Extract the [x, y] coordinate from the center of the cell holding the provided text.  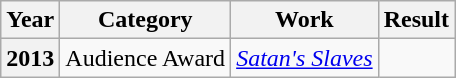
Satan's Slaves [305, 58]
Work [305, 20]
Year [30, 20]
Audience Award [146, 58]
Result [416, 20]
Category [146, 20]
2013 [30, 58]
